Search for the cell housing the specified text and yield its [x, y] center coordinate. 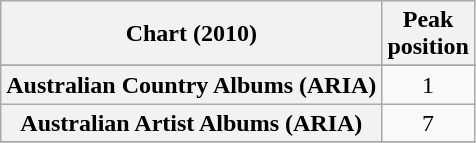
Peak position [428, 34]
1 [428, 85]
7 [428, 123]
Australian Artist Albums (ARIA) [192, 123]
Chart (2010) [192, 34]
Australian Country Albums (ARIA) [192, 85]
